Capture the cell that displays the provided text and extract its (X, Y) central coordinate. 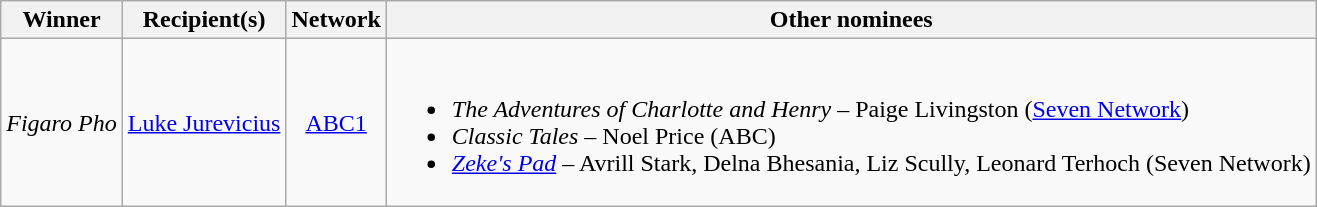
Other nominees (851, 20)
Winner (62, 20)
Figaro Pho (62, 122)
Luke Jurevicius (204, 122)
Recipient(s) (204, 20)
Network (336, 20)
ABC1 (336, 122)
